Identify which cell holds the provided text, then report its (X, Y) central coordinate. 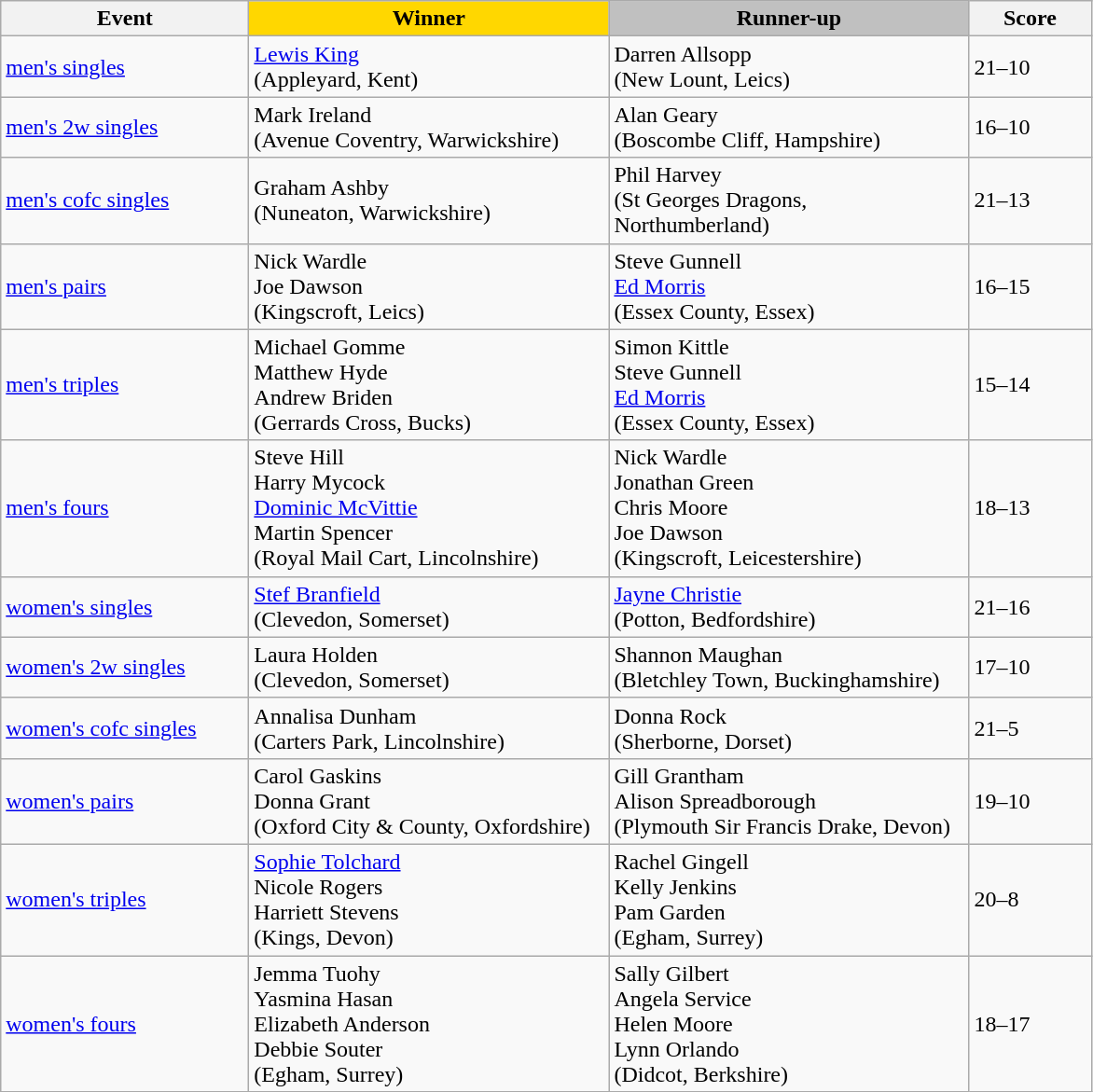
women's triples (125, 899)
18–13 (1030, 508)
Sally GilbertAngela ServiceHelen MooreLynn Orlando(Didcot, Berkshire) (789, 1023)
17–10 (1030, 668)
19–10 (1030, 801)
Lewis King(Appleyard, Kent) (429, 67)
Mark Ireland(Avenue Coventry, Warwickshire) (429, 127)
18–17 (1030, 1023)
21–10 (1030, 67)
16–10 (1030, 127)
women's 2w singles (125, 668)
women's singles (125, 606)
Stef Branfield(Clevedon, Somerset) (429, 606)
men's 2w singles (125, 127)
Darren Allsopp(New Lount, Leics) (789, 67)
Donna Rock(Sherborne, Dorset) (789, 727)
Runner-up (789, 19)
men's cofc singles (125, 200)
Event (125, 19)
men's pairs (125, 286)
women's cofc singles (125, 727)
Nick WardleJonathan GreenChris MooreJoe Dawson(Kingscroft, Leicestershire) (789, 508)
Annalisa Dunham(Carters Park, Lincolnshire) (429, 727)
men's singles (125, 67)
21–5 (1030, 727)
Winner (429, 19)
Steve HillHarry MycockDominic McVittieMartin Spencer(Royal Mail Cart, Lincolnshire) (429, 508)
Alan Geary(Boscombe Cliff, Hampshire) (789, 127)
Laura Holden(Clevedon, Somerset) (429, 668)
16–15 (1030, 286)
Rachel GingellKelly Jenkins Pam Garden(Egham, Surrey) (789, 899)
men's triples (125, 384)
Graham Ashby(Nuneaton, Warwickshire) (429, 200)
20–8 (1030, 899)
Michael GommeMatthew HydeAndrew Briden(Gerrards Cross, Bucks) (429, 384)
21–16 (1030, 606)
men's fours (125, 508)
Shannon Maughan(Bletchley Town, Buckinghamshire) (789, 668)
Nick WardleJoe Dawson (Kingscroft, Leics) (429, 286)
Score (1030, 19)
Simon KittleSteve GunnellEd Morris(Essex County, Essex) (789, 384)
21–13 (1030, 200)
Jemma TuohyYasmina HasanElizabeth AndersonDebbie Souter(Egham, Surrey) (429, 1023)
Jayne Christie(Potton, Bedfordshire) (789, 606)
Gill GranthamAlison Spreadborough(Plymouth Sir Francis Drake, Devon) (789, 801)
Steve Gunnell Ed Morris (Essex County, Essex) (789, 286)
Sophie TolchardNicole RogersHarriett Stevens(Kings, Devon) (429, 899)
Carol Gaskins Donna Grant(Oxford City & County, Oxfordshire) (429, 801)
women's fours (125, 1023)
Phil Harvey(St Georges Dragons, Northumberland) (789, 200)
women's pairs (125, 801)
15–14 (1030, 384)
